Extract the (x, y) coordinate from the center of the cell holding the provided text.  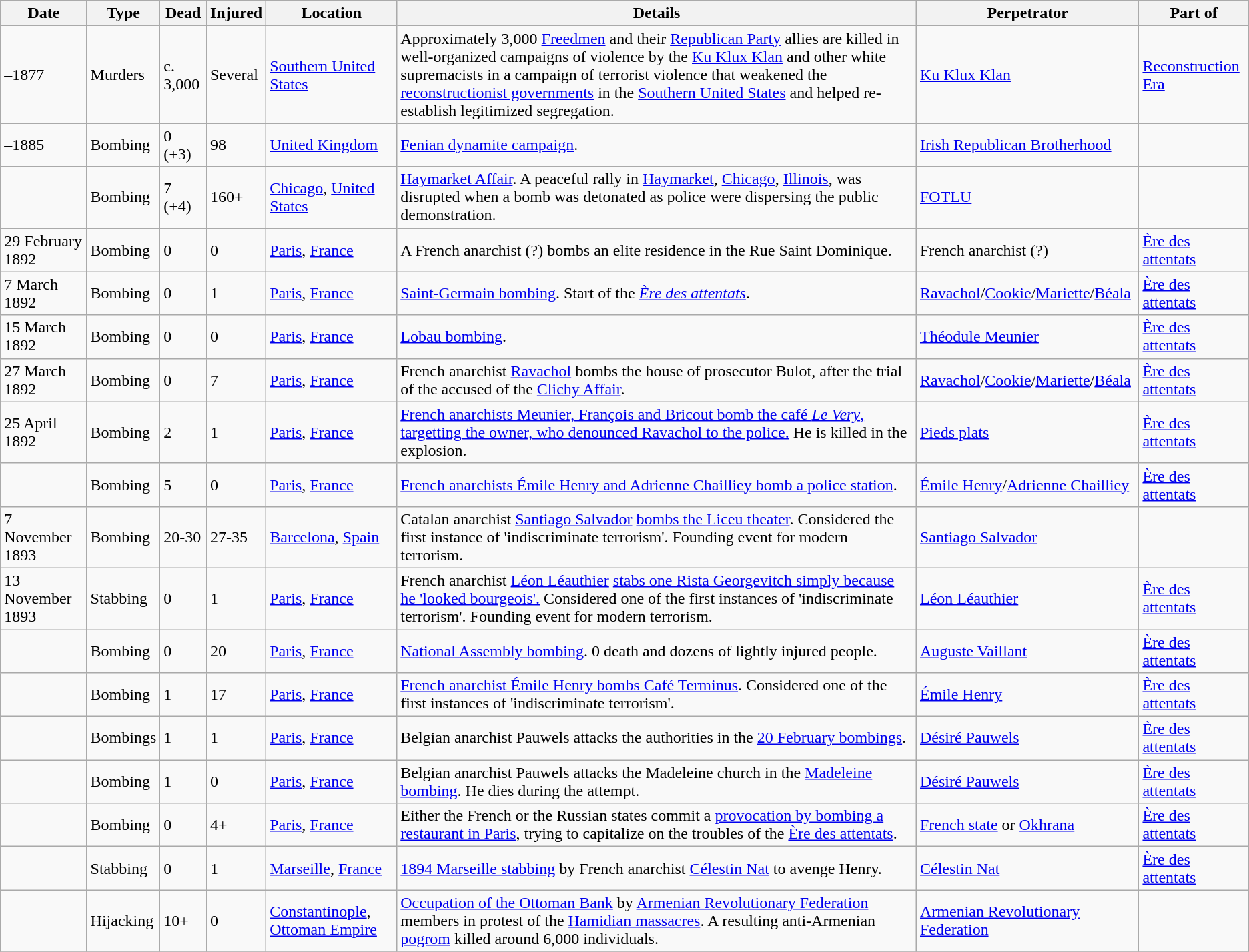
98 (236, 145)
4+ (236, 825)
10+ (183, 921)
Saint-Germain bombing. Start of the Ère des attentats. (657, 294)
–1885 (44, 145)
Barcelona, Spain (332, 537)
27 March 1892 (44, 380)
5 (183, 484)
Santiago Salvador (1027, 537)
Southern United States (332, 75)
Émile Henry/Adrienne Chailliey (1027, 484)
–1877 (44, 75)
French anarchist Émile Henry bombs Café Terminus. Considered one of the first instances of 'indiscriminate terrorism'. (657, 695)
20 (236, 651)
Type (123, 13)
French state or Okhrana (1027, 825)
27-35 (236, 537)
Bombings (123, 738)
Location (332, 13)
c. 3,000 (183, 75)
Émile Henry (1027, 695)
Date (44, 13)
Célestin Nat (1027, 869)
1894 Marseille stabbing by French anarchist Célestin Nat to avenge Henry. (657, 869)
Dead (183, 13)
Details (657, 13)
French anarchists Émile Henry and Adrienne Chailliey bomb a police station. (657, 484)
FOTLU (1027, 197)
A French anarchist (?) bombs an elite residence in the Rue Saint Dominique. (657, 250)
Théodule Meunier (1027, 336)
Léon Léauthier (1027, 598)
7 (236, 380)
Fenian dynamite campaign. (657, 145)
Armenian Revolutionary Federation (1027, 921)
13 November 1893 (44, 598)
0 (+3) (183, 145)
Constantinople, Ottoman Empire (332, 921)
Injured (236, 13)
Perpetrator (1027, 13)
15 March 1892 (44, 336)
160+ (236, 197)
7 (+4) (183, 197)
National Assembly bombing. 0 death and dozens of lightly injured people. (657, 651)
Ku Klux Klan (1027, 75)
United Kingdom (332, 145)
Several (236, 75)
25 April 1892 (44, 432)
20-30 (183, 537)
Irish Republican Brotherhood (1027, 145)
Marseille, France (332, 869)
29 February 1892 (44, 250)
17 (236, 695)
Lobau bombing. (657, 336)
7 November 1893 (44, 537)
2 (183, 432)
7 March 1892 (44, 294)
Pieds plats (1027, 432)
Part of (1194, 13)
Murders (123, 75)
Reconstruction Era (1194, 75)
Auguste Vaillant (1027, 651)
Chicago, United States (332, 197)
Belgian anarchist Pauwels attacks the Madeleine church in the Madeleine bombing. He dies during the attempt. (657, 782)
French anarchist (?) (1027, 250)
Belgian anarchist Pauwels attacks the authorities in the 20 February bombings. (657, 738)
French anarchist Ravachol bombs the house of prosecutor Bulot, after the trial of the accused of the Clichy Affair. (657, 380)
Hijacking (123, 921)
